Capture the cell that displays the provided text and extract its [x, y] central coordinate. 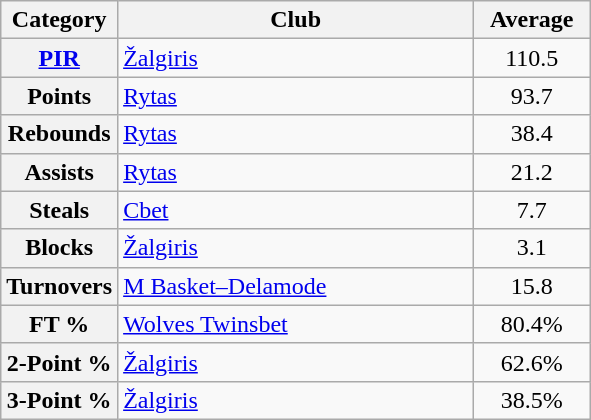
93.7 [532, 96]
Average [532, 20]
21.2 [532, 172]
PIR [60, 58]
Wolves Twinsbet [296, 324]
15.8 [532, 286]
Turnovers [60, 286]
62.6% [532, 362]
110.5 [532, 58]
3-Point % [60, 400]
3.1 [532, 248]
Points [60, 96]
Rebounds [60, 134]
Assists [60, 172]
7.7 [532, 210]
Club [296, 20]
38.5% [532, 400]
Category [60, 20]
38.4 [532, 134]
2-Point % [60, 362]
FT % [60, 324]
Steals [60, 210]
Cbet [296, 210]
M Basket–Delamode [296, 286]
Blocks [60, 248]
80.4% [532, 324]
